Return (x, y) of the center of cell containing provided text 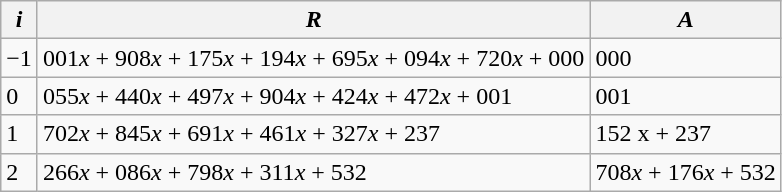
001 (686, 96)
702x + 845x + 691x + 461x + 327x + 237 (314, 134)
1 (20, 134)
000 (686, 58)
266x + 086x + 798x + 311x + 532 (314, 172)
708x + 176x + 532 (686, 172)
001x + 908x + 175x + 194x + 695x + 094x + 720x + 000 (314, 58)
−1 (20, 58)
2 (20, 172)
152 x + 237 (686, 134)
A (686, 20)
i (20, 20)
055x + 440x + 497x + 904x + 424x + 472x + 001 (314, 96)
R (314, 20)
0 (20, 96)
